Identify which cell holds the provided text, then report its (X, Y) central coordinate. 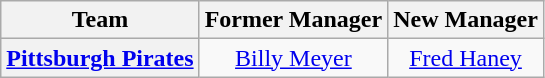
Former Manager (294, 20)
Pittsburgh Pirates (100, 58)
Fred Haney (466, 58)
Team (100, 20)
Billy Meyer (294, 58)
New Manager (466, 20)
